Return the [X, Y] coordinate for the center point of the cell that contains the specified text.  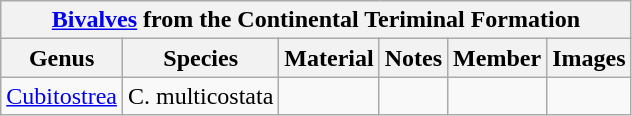
C. multicostata [200, 96]
Cubitostrea [62, 96]
Species [200, 58]
Images [589, 58]
Bivalves from the Continental Teriminal Formation [316, 20]
Genus [62, 58]
Member [498, 58]
Material [329, 58]
Notes [413, 58]
